Identify which cell holds the provided text, then report its [X, Y] central coordinate. 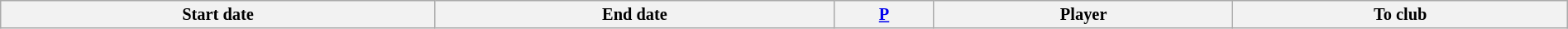
To club [1400, 14]
End date [634, 14]
Start date [218, 14]
P [885, 14]
Player [1083, 14]
